Search for the cell housing the specified text and yield its [X, Y] center coordinate. 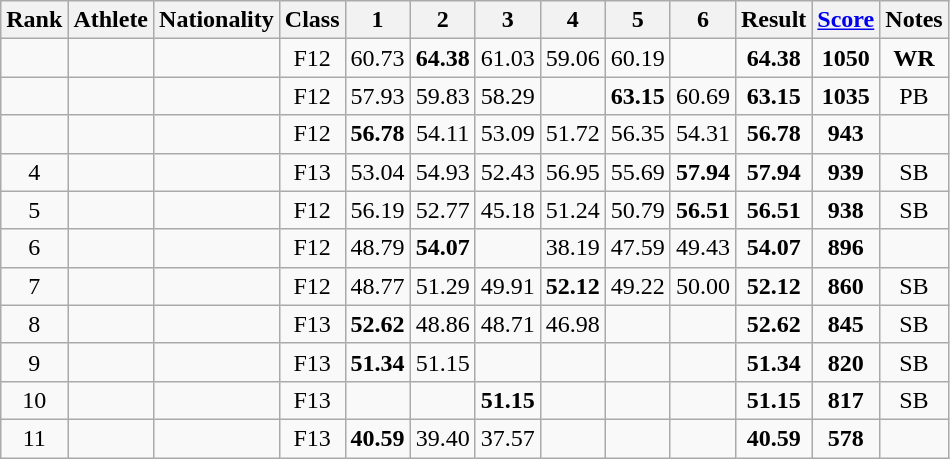
60.19 [638, 58]
2 [442, 20]
61.03 [508, 58]
11 [34, 438]
49.91 [508, 286]
939 [846, 172]
53.04 [378, 172]
59.83 [442, 96]
860 [846, 286]
56.35 [638, 134]
39.40 [442, 438]
48.71 [508, 324]
8 [34, 324]
49.22 [638, 286]
52.77 [442, 210]
1035 [846, 96]
1 [378, 20]
51.24 [572, 210]
58.29 [508, 96]
51.29 [442, 286]
578 [846, 438]
845 [846, 324]
Notes [914, 20]
55.69 [638, 172]
51.72 [572, 134]
Result [773, 20]
60.73 [378, 58]
Score [846, 20]
54.31 [702, 134]
820 [846, 362]
48.77 [378, 286]
9 [34, 362]
943 [846, 134]
54.93 [442, 172]
896 [846, 248]
Rank [34, 20]
3 [508, 20]
Athlete [111, 20]
38.19 [572, 248]
49.43 [702, 248]
46.98 [572, 324]
37.57 [508, 438]
56.19 [378, 210]
7 [34, 286]
50.79 [638, 210]
50.00 [702, 286]
48.86 [442, 324]
47.59 [638, 248]
817 [846, 400]
54.11 [442, 134]
45.18 [508, 210]
PB [914, 96]
48.79 [378, 248]
1050 [846, 58]
52.43 [508, 172]
53.09 [508, 134]
WR [914, 58]
938 [846, 210]
57.93 [378, 96]
56.95 [572, 172]
Class [312, 20]
Nationality [217, 20]
59.06 [572, 58]
60.69 [702, 96]
10 [34, 400]
